Pinpoint the cell where the given text exists, returning its (X, Y) midpoint coordinate. 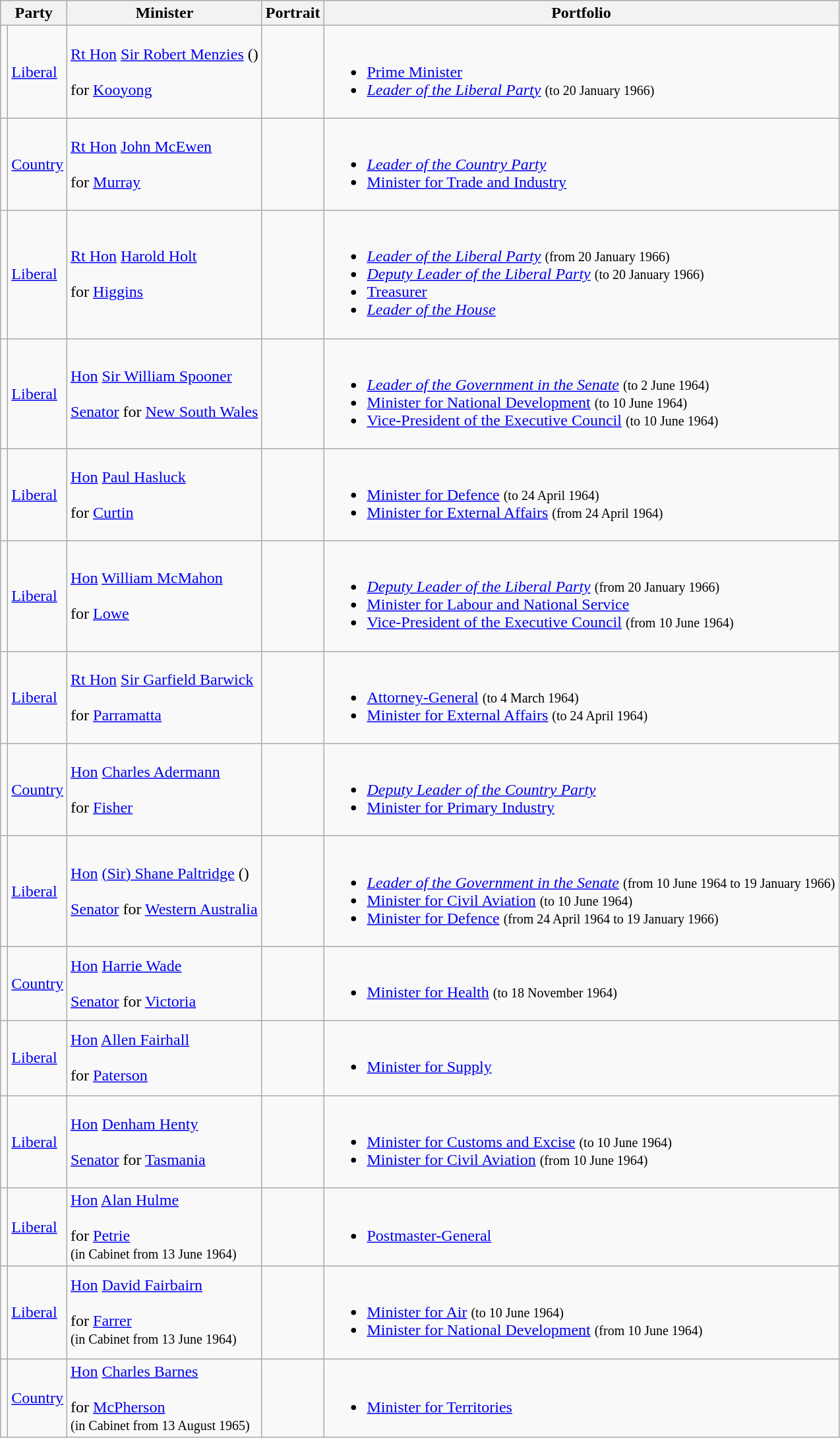
Minister for Air (to 10 June 1964)Minister for National Development (from 10 June 1964) (582, 1313)
Minister for Supply (582, 1058)
Hon Alan Hulme for Petrie (in Cabinet from 13 June 1964) (165, 1227)
Hon Sir William Spooner Senator for New South Wales (165, 393)
Deputy Leader of the Country PartyMinister for Primary Industry (582, 790)
Hon Charles Barnes for McPherson (in Cabinet from 13 August 1965) (165, 1398)
Leader of the Liberal Party (from 20 January 1966)Deputy Leader of the Liberal Party (to 20 January 1966)TreasurerLeader of the House (582, 274)
Leader of the Country PartyMinister for Trade and Industry (582, 164)
Hon William McMahon for Lowe (165, 596)
Minister (165, 13)
Party (34, 13)
Hon Charles Adermann for Fisher (165, 790)
Minister for Health (to 18 November 1964) (582, 983)
Rt Hon Sir Garfield Barwick for Parramatta (165, 697)
Minister for Territories (582, 1398)
Portrait (293, 13)
Portfolio (582, 13)
Rt Hon John McEwen for Murray (165, 164)
Minister for Defence (to 24 April 1964)Minister for External Affairs (from 24 April 1964) (582, 495)
Hon Paul Hasluck for Curtin (165, 495)
Hon Allen Fairhall for Paterson (165, 1058)
Prime MinisterLeader of the Liberal Party (to 20 January 1966) (582, 72)
Rt Hon Harold Holt for Higgins (165, 274)
Minister for Customs and Excise (to 10 June 1964)Minister for Civil Aviation (from 10 June 1964) (582, 1141)
Hon David Fairbairn for Farrer (in Cabinet from 13 June 1964) (165, 1313)
Hon Harrie Wade Senator for Victoria (165, 983)
Postmaster-General (582, 1227)
Attorney-General (to 4 March 1964)Minister for External Affairs (to 24 April 1964) (582, 697)
Hon (Sir) Shane Paltridge () Senator for Western Australia (165, 891)
Rt Hon Sir Robert Menzies () for Kooyong (165, 72)
Hon Denham Henty Senator for Tasmania (165, 1141)
